Detect which cell encompasses the target text, then output its (X, Y) center coordinate. 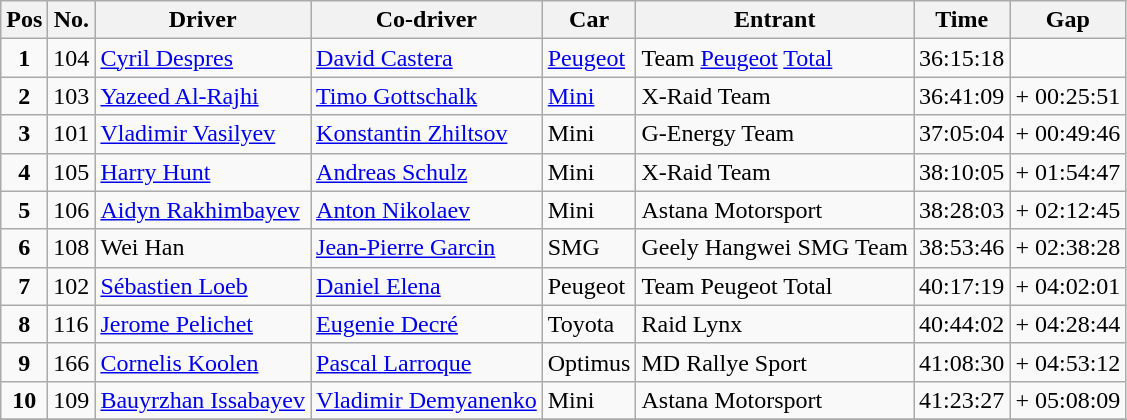
Time (962, 20)
106 (72, 210)
Anton Nikolaev (427, 210)
Optimus (589, 362)
Vladimir Vasilyev (203, 134)
Timo Gottschalk (427, 96)
SMG (589, 248)
Konstantin Zhiltsov (427, 134)
+ 05:08:09 (1068, 400)
9 (24, 362)
Sébastien Loeb (203, 286)
Geely Hangwei SMG Team (775, 248)
Raid Lynx (775, 324)
+ 00:49:46 (1068, 134)
4 (24, 172)
David Castera (427, 58)
109 (72, 400)
No. (72, 20)
+ 00:25:51 (1068, 96)
Jean-Pierre Garcin (427, 248)
+ 02:38:28 (1068, 248)
Yazeed Al-Rajhi (203, 96)
6 (24, 248)
Daniel Elena (427, 286)
+ 04:53:12 (1068, 362)
2 (24, 96)
1 (24, 58)
Pascal Larroque (427, 362)
103 (72, 96)
Co-driver (427, 20)
Toyota (589, 324)
38:53:46 (962, 248)
38:28:03 (962, 210)
Aidyn Rakhimbayev (203, 210)
102 (72, 286)
10 (24, 400)
38:10:05 (962, 172)
Andreas Schulz (427, 172)
Bauyrzhan Issabayev (203, 400)
MD Rallye Sport (775, 362)
105 (72, 172)
41:23:27 (962, 400)
101 (72, 134)
G-Energy Team (775, 134)
+ 01:54:47 (1068, 172)
40:44:02 (962, 324)
Vladimir Demyanenko (427, 400)
37:05:04 (962, 134)
104 (72, 58)
8 (24, 324)
3 (24, 134)
36:41:09 (962, 96)
5 (24, 210)
7 (24, 286)
Jerome Pelichet (203, 324)
Car (589, 20)
Gap (1068, 20)
+ 04:02:01 (1068, 286)
166 (72, 362)
Driver (203, 20)
41:08:30 (962, 362)
Cyril Despres (203, 58)
Wei Han (203, 248)
Pos (24, 20)
40:17:19 (962, 286)
+ 04:28:44 (1068, 324)
Eugenie Decré (427, 324)
108 (72, 248)
Harry Hunt (203, 172)
Entrant (775, 20)
116 (72, 324)
36:15:18 (962, 58)
+ 02:12:45 (1068, 210)
Cornelis Koolen (203, 362)
